Return the (X, Y) coordinate for the center point of the cell that contains the specified text.  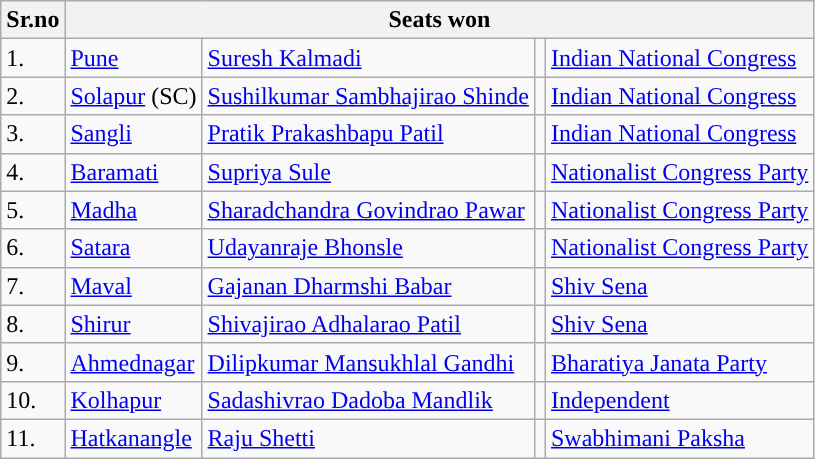
6. (33, 248)
Shirur (134, 324)
Maval (134, 286)
Hatkanangle (134, 438)
Sadashivrao Dadoba Mandlik (368, 400)
Pratik Prakashbapu Patil (368, 134)
Supriya Sule (368, 172)
Dilipkumar Mansukhlal Gandhi (368, 362)
Udayanraje Bhonsle (368, 248)
Independent (679, 400)
Seats won (440, 20)
Suresh Kalmadi (368, 58)
Gajanan Dharmshi Babar (368, 286)
8. (33, 324)
11. (33, 438)
Swabhimani Paksha (679, 438)
Sharadchandra Govindrao Pawar (368, 210)
Solapur (SC) (134, 96)
9. (33, 362)
1. (33, 58)
Kolhapur (134, 400)
Satara (134, 248)
5. (33, 210)
7. (33, 286)
Sangli (134, 134)
Raju Shetti (368, 438)
Sushilkumar Sambhajirao Shinde (368, 96)
Sr.no (33, 20)
Baramati (134, 172)
Madha (134, 210)
3. (33, 134)
Pune (134, 58)
10. (33, 400)
Bharatiya Janata Party (679, 362)
4. (33, 172)
Ahmednagar (134, 362)
2. (33, 96)
Shivajirao Adhalarao Patil (368, 324)
